Output the [X, Y] coordinate of the center of the cell containing the given text.  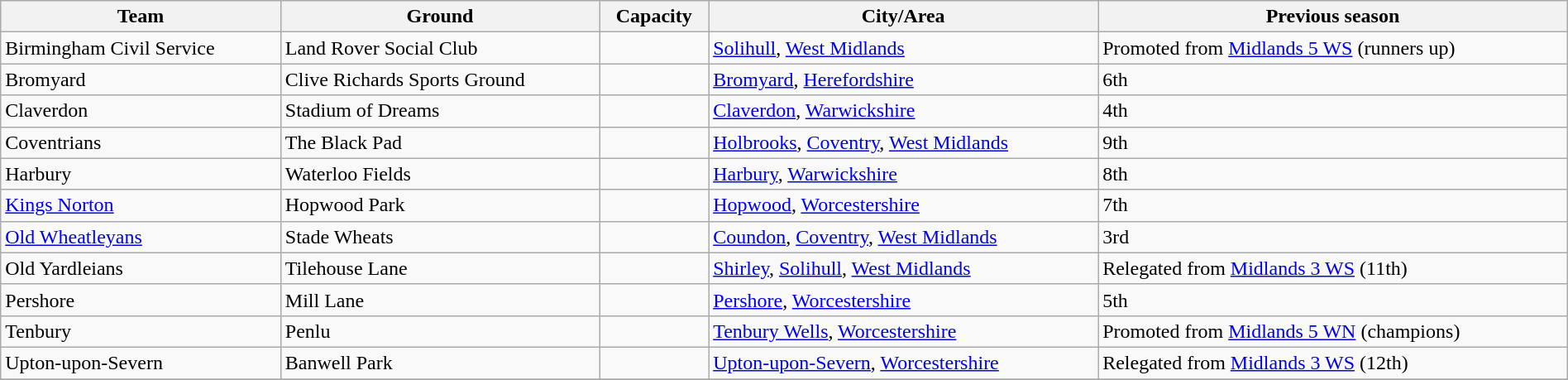
Tilehouse Lane [440, 268]
Banwell Park [440, 363]
Promoted from Midlands 5 WS (runners up) [1333, 48]
Ground [440, 17]
Previous season [1333, 17]
Holbrooks, Coventry, West Midlands [903, 142]
Coundon, Coventry, West Midlands [903, 237]
3rd [1333, 237]
Stadium of Dreams [440, 111]
Old Wheatleyans [141, 237]
Waterloo Fields [440, 174]
Hopwood, Worcestershire [903, 205]
Penlu [440, 331]
Old Yardleians [141, 268]
Mill Lane [440, 300]
Harbury [141, 174]
Coventrians [141, 142]
9th [1333, 142]
Relegated from Midlands 3 WS (11th) [1333, 268]
Relegated from Midlands 3 WS (12th) [1333, 363]
7th [1333, 205]
Tenbury Wells, Worcestershire [903, 331]
Hopwood Park [440, 205]
4th [1333, 111]
Stade Wheats [440, 237]
The Black Pad [440, 142]
Land Rover Social Club [440, 48]
Claverdon, Warwickshire [903, 111]
City/Area [903, 17]
Bromyard, Herefordshire [903, 79]
Birmingham Civil Service [141, 48]
8th [1333, 174]
Promoted from Midlands 5 WN (champions) [1333, 331]
Harbury, Warwickshire [903, 174]
Kings Norton [141, 205]
5th [1333, 300]
Shirley, Solihull, West Midlands [903, 268]
Claverdon [141, 111]
Upton-upon-Severn, Worcestershire [903, 363]
Solihull, West Midlands [903, 48]
Tenbury [141, 331]
Clive Richards Sports Ground [440, 79]
Bromyard [141, 79]
6th [1333, 79]
Capacity [654, 17]
Team [141, 17]
Upton-upon-Severn [141, 363]
Pershore, Worcestershire [903, 300]
Pershore [141, 300]
